Extract the [x, y] coordinate from the center of the cell holding the provided text.  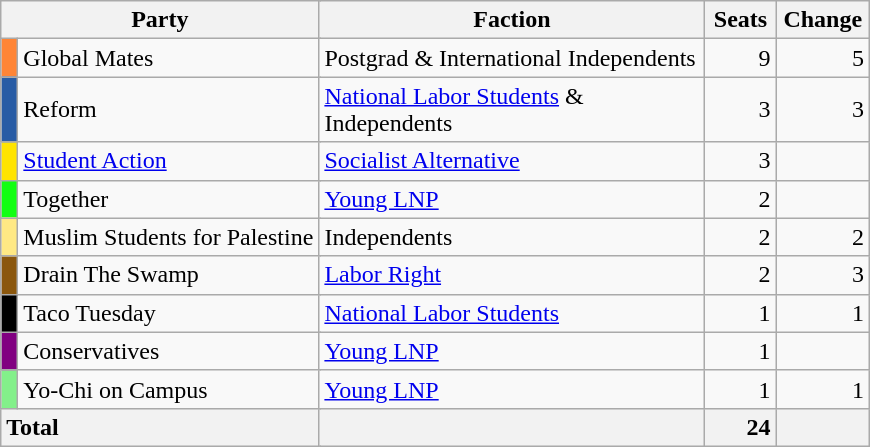
Global Mates [168, 58]
Independents [512, 237]
Party [160, 20]
Drain The Swamp [168, 275]
24 [740, 427]
Seats [740, 20]
Muslim Students for Palestine [168, 237]
Together [168, 199]
Socialist Alternative [512, 161]
Postgrad & International Independents [512, 58]
9 [740, 58]
Conservatives [168, 351]
Student Action [168, 161]
Labor Right [512, 275]
National Labor Students & Independents [512, 110]
Taco Tuesday [168, 313]
Reform [168, 110]
Faction [512, 20]
National Labor Students [512, 313]
Change [823, 20]
Total [160, 427]
5 [823, 58]
Yo-Chi on Campus [168, 389]
